Search for the cell housing the specified text and yield its (X, Y) center coordinate. 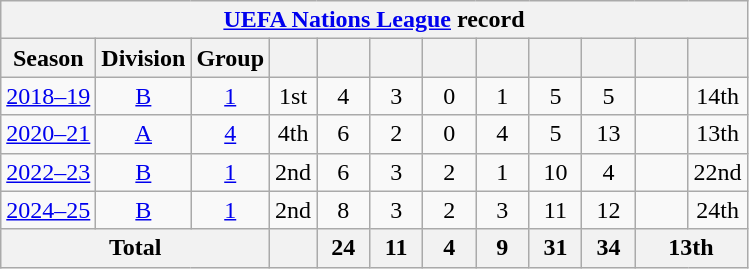
24 (344, 248)
2024–25 (48, 210)
A (144, 134)
9 (502, 248)
24th (718, 210)
12 (608, 210)
1st (294, 96)
Season (48, 58)
22nd (718, 172)
2020–21 (48, 134)
Group (230, 58)
2022–23 (48, 172)
31 (556, 248)
14th (718, 96)
2018–19 (48, 96)
10 (556, 172)
UEFA Nations League record (374, 20)
4th (294, 134)
34 (608, 248)
Division (144, 58)
8 (344, 210)
Total (136, 248)
13 (608, 134)
